Determine the [x, y] coordinate at the center of the cell enclosing the given text.  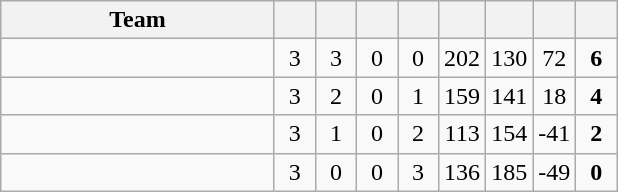
159 [462, 96]
-49 [554, 172]
18 [554, 96]
72 [554, 58]
113 [462, 134]
Team [138, 20]
141 [510, 96]
4 [596, 96]
202 [462, 58]
130 [510, 58]
6 [596, 58]
136 [462, 172]
-41 [554, 134]
154 [510, 134]
185 [510, 172]
